Identify which cell holds the provided text, then report its (X, Y) central coordinate. 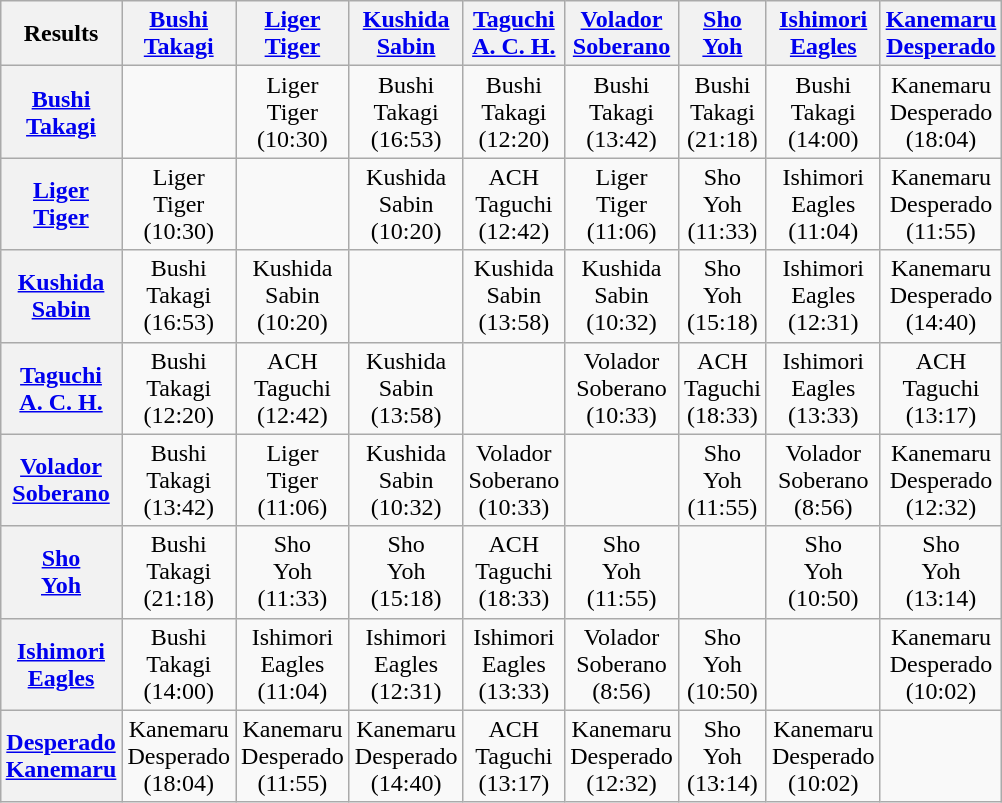
KanemaruDesperado(10:02) (823, 756)
Kanemaru Desperado (18:04) (941, 112)
Kanemaru Desperado (14:40) (941, 296)
Results (61, 34)
KanemaruDesperado(11:55) (293, 756)
Kanemaru Desperado (12:32) (941, 480)
DesperadoKanemaru (61, 756)
Kanemaru Desperado (11:55) (941, 204)
Sho Yoh (13:14) (941, 572)
ACHTaguchi(13:17) (514, 756)
KanemaruDesperado (941, 34)
KanemaruDesperado(18:04) (179, 756)
Kanemaru Desperado (10:02) (941, 664)
KanemaruDesperado(12:32) (622, 756)
ShoYoh(13:14) (722, 756)
ACH Taguchi (13:17) (941, 388)
KanemaruDesperado(14:40) (406, 756)
